Capture the cell that displays the provided text and extract its [x, y] central coordinate. 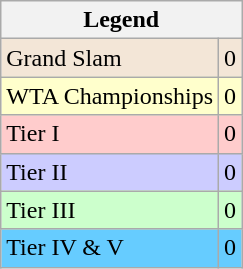
Legend [122, 20]
WTA Championships [110, 96]
Tier III [110, 210]
Tier IV & V [110, 248]
Tier I [110, 134]
Tier II [110, 172]
Grand Slam [110, 58]
